Determine the (x, y) coordinate at the center of the cell enclosing the given text.  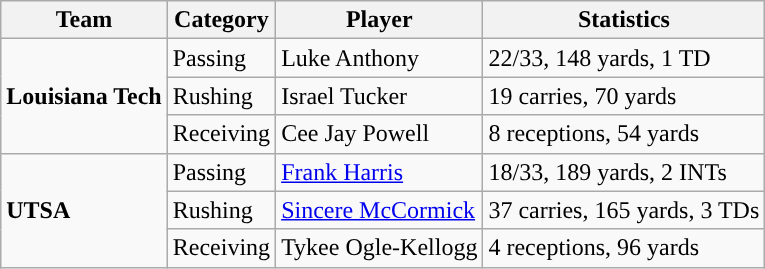
8 receptions, 54 yards (624, 134)
UTSA (84, 210)
Frank Harris (380, 172)
19 carries, 70 yards (624, 96)
18/33, 189 yards, 2 INTs (624, 172)
Player (380, 20)
Sincere McCormick (380, 210)
22/33, 148 yards, 1 TD (624, 58)
37 carries, 165 yards, 3 TDs (624, 210)
Category (221, 20)
Israel Tucker (380, 96)
Cee Jay Powell (380, 134)
Tykee Ogle-Kellogg (380, 248)
4 receptions, 96 yards (624, 248)
Statistics (624, 20)
Team (84, 20)
Louisiana Tech (84, 96)
Luke Anthony (380, 58)
